Search for the cell housing the specified text and yield its [x, y] center coordinate. 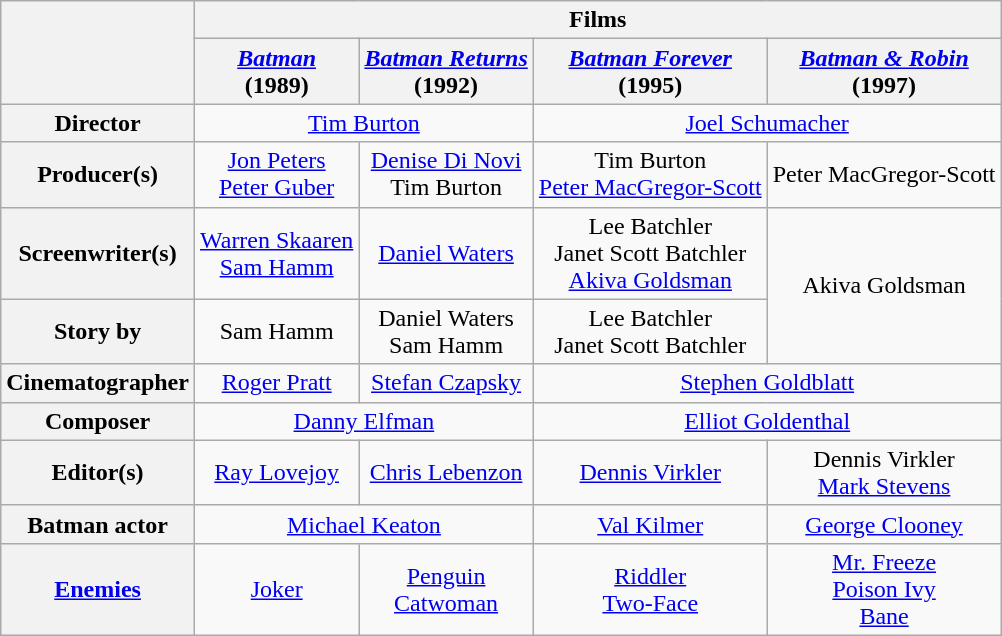
Chris Lebenzon [446, 472]
Jon PetersPeter Guber [276, 174]
Films [598, 20]
Warren SkaarenSam Hamm [276, 253]
George Clooney [884, 524]
Editor(s) [98, 472]
Daniel Waters [446, 253]
Batman Returns(1992) [446, 72]
Danny Elfman [364, 421]
Val Kilmer [650, 524]
Enemies [98, 589]
Sam Hamm [276, 332]
Akiva Goldsman [884, 286]
Batman(1989) [276, 72]
Lee BatchlerJanet Scott Batchler [650, 332]
Batman Forever(1995) [650, 72]
Story by [98, 332]
Daniel WatersSam Hamm [446, 332]
Stephen Goldblatt [767, 383]
Batman & Robin(1997) [884, 72]
Tim BurtonPeter MacGregor-Scott [650, 174]
Batman actor [98, 524]
PenguinCatwoman [446, 589]
Ray Lovejoy [276, 472]
Roger Pratt [276, 383]
Denise Di NoviTim Burton [446, 174]
Lee BatchlerJanet Scott BatchlerAkiva Goldsman [650, 253]
Dennis VirklerMark Stevens [884, 472]
Cinematographer [98, 383]
Director [98, 123]
Elliot Goldenthal [767, 421]
Stefan Czapsky [446, 383]
RiddlerTwo-Face [650, 589]
Mr. FreezePoison IvyBane [884, 589]
Producer(s) [98, 174]
Composer [98, 421]
Peter MacGregor-Scott [884, 174]
Screenwriter(s) [98, 253]
Joel Schumacher [767, 123]
Tim Burton [364, 123]
Dennis Virkler [650, 472]
Joker [276, 589]
Michael Keaton [364, 524]
